Capture the cell that displays the provided text and extract its [X, Y] central coordinate. 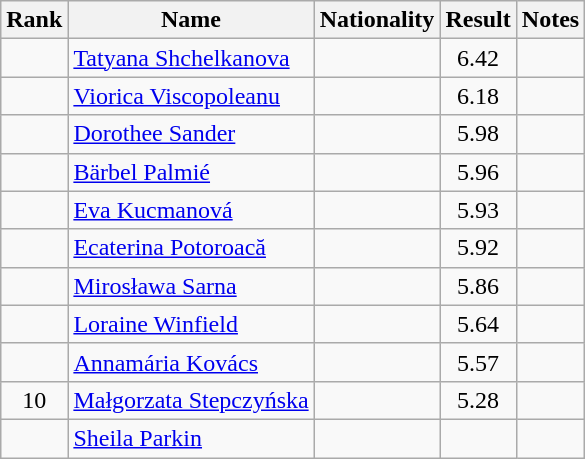
6.42 [478, 58]
Mirosława Sarna [191, 286]
Tatyana Shchelkanova [191, 58]
5.93 [478, 210]
5.28 [478, 400]
5.96 [478, 172]
6.18 [478, 96]
Rank [34, 20]
Sheila Parkin [191, 438]
5.64 [478, 324]
5.98 [478, 134]
Bärbel Palmié [191, 172]
5.57 [478, 362]
Dorothee Sander [191, 134]
Annamária Kovács [191, 362]
Małgorzata Stepczyńska [191, 400]
Nationality [377, 20]
Result [478, 20]
Ecaterina Potoroacă [191, 248]
Loraine Winfield [191, 324]
Notes [550, 20]
Viorica Viscopoleanu [191, 96]
Eva Kucmanová [191, 210]
10 [34, 400]
Name [191, 20]
5.86 [478, 286]
5.92 [478, 248]
